Detect which cell encompasses the target text, then output its [X, Y] center coordinate. 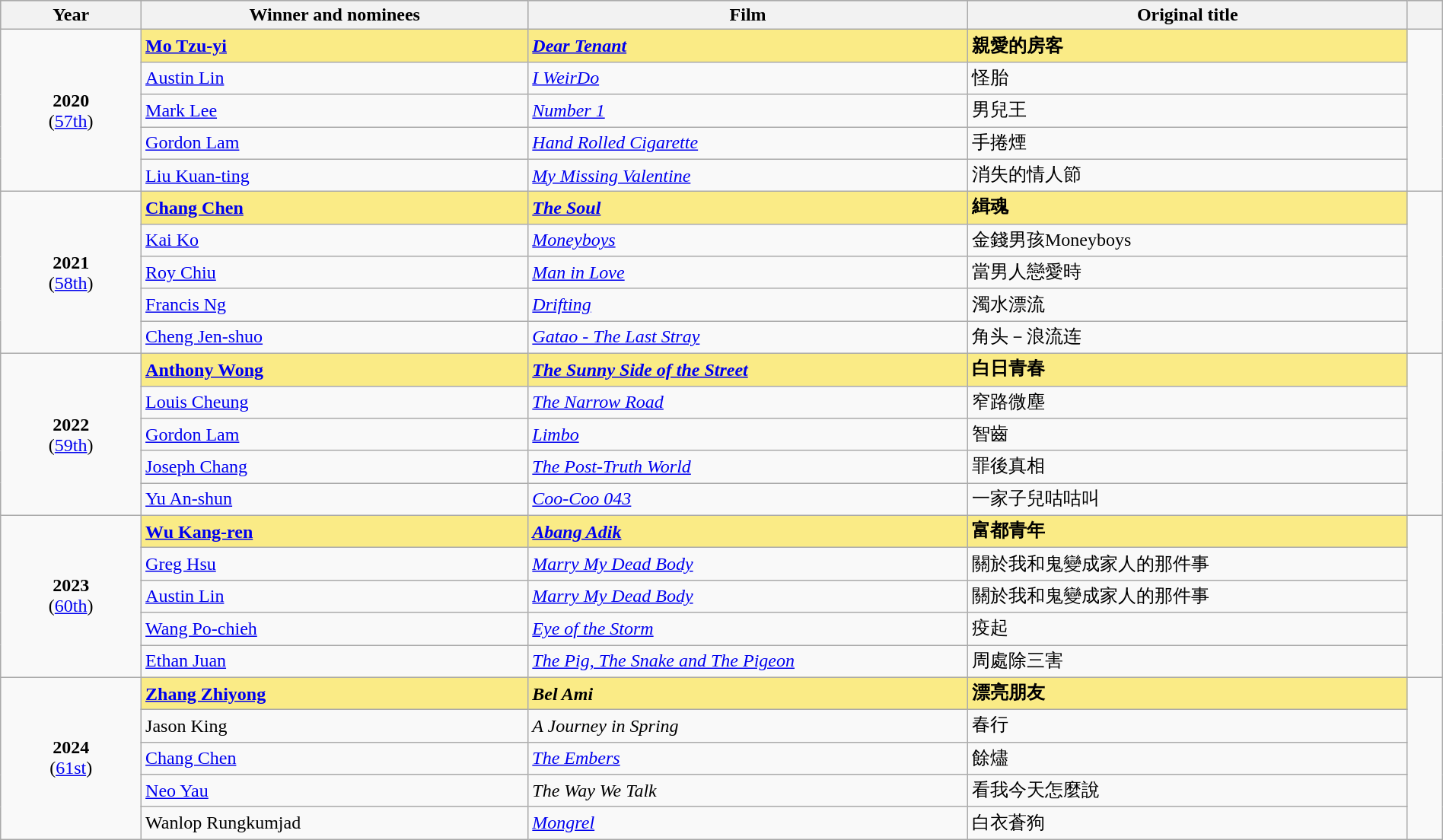
2023(60th) [72, 597]
智齒 [1187, 435]
Number 1 [748, 111]
一家子兒咕咕叫 [1187, 499]
怪胎 [1187, 78]
Abang Adik [748, 531]
Gatao - The Last Stray [748, 338]
Bel Ami [748, 694]
Mongrel [748, 823]
Man in Love [748, 272]
漂亮朋友 [1187, 694]
Ethan Juan [335, 662]
The Pig, The Snake and The Pigeon [748, 662]
Mo Tzu-yi [335, 46]
手捲煙 [1187, 143]
Mark Lee [335, 111]
Film [748, 15]
親愛的房客 [1187, 46]
當男人戀愛時 [1187, 272]
I WeirDo [748, 78]
Yu An-shun [335, 499]
Anthony Wong [335, 370]
Wang Po-chieh [335, 628]
金錢男孩Moneyboys [1187, 240]
Greg Hsu [335, 565]
Coo-Coo 043 [748, 499]
Neo Yau [335, 791]
The Sunny Side of the Street [748, 370]
罪後真相 [1187, 467]
2022(59th) [72, 434]
Winner and nominees [335, 15]
餘燼 [1187, 758]
緝魂 [1187, 208]
Louis Cheung [335, 402]
Original title [1187, 15]
Limbo [748, 435]
Liu Kuan-ting [335, 175]
疫起 [1187, 628]
角头－浪流连 [1187, 338]
窄路微塵 [1187, 402]
The Way We Talk [748, 791]
周處除三害 [1187, 662]
Joseph Chang [335, 467]
The Soul [748, 208]
Zhang Zhiyong [335, 694]
The Embers [748, 758]
富都青年 [1187, 531]
Moneyboys [748, 240]
Jason King [335, 726]
Drifting [748, 304]
A Journey in Spring [748, 726]
Wanlop Rungkumjad [335, 823]
濁水漂流 [1187, 304]
2021(58th) [72, 272]
消失的情人節 [1187, 175]
My Missing Valentine [748, 175]
看我今天怎麼說 [1187, 791]
Roy Chiu [335, 272]
Eye of the Storm [748, 628]
Year [72, 15]
男兒王 [1187, 111]
Hand Rolled Cigarette [748, 143]
Wu Kang-ren [335, 531]
Cheng Jen-shuo [335, 338]
Francis Ng [335, 304]
Kai Ko [335, 240]
白衣蒼狗 [1187, 823]
2020(57th) [72, 111]
Dear Tenant [748, 46]
白日青春 [1187, 370]
The Narrow Road [748, 402]
The Post-Truth World [748, 467]
春行 [1187, 726]
2024(61st) [72, 758]
